From the cell containing the given text, extract its center point as [X, Y] coordinate. 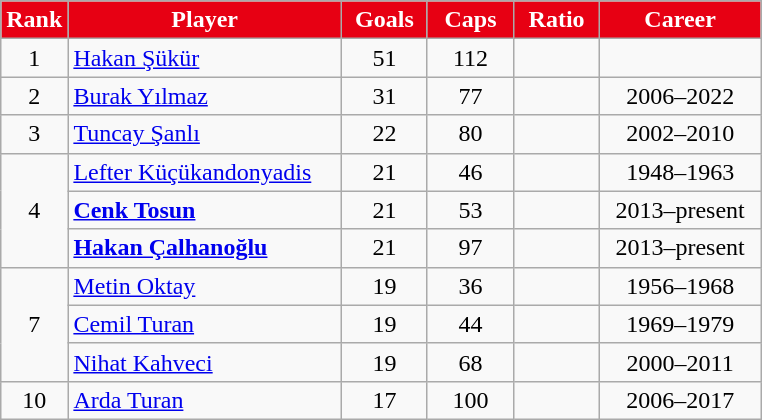
51 [384, 58]
46 [470, 172]
Rank [34, 20]
77 [470, 96]
10 [34, 400]
80 [470, 134]
Metin Oktay [205, 286]
Tuncay Şanlı [205, 134]
17 [384, 400]
1 [34, 58]
Burak Yılmaz [205, 96]
Nihat Kahveci [205, 362]
1948–1963 [680, 172]
22 [384, 134]
Hakan Çalhanoğlu [205, 248]
Player [205, 20]
53 [470, 210]
4 [34, 210]
3 [34, 134]
1956–1968 [680, 286]
Lefter Küçükandonyadis [205, 172]
1969–1979 [680, 324]
Cemil Turan [205, 324]
2000–2011 [680, 362]
Arda Turan [205, 400]
100 [470, 400]
Goals [384, 20]
2006–2017 [680, 400]
Caps [470, 20]
Cenk Tosun [205, 210]
112 [470, 58]
36 [470, 286]
Hakan Şükür [205, 58]
97 [470, 248]
2002–2010 [680, 134]
31 [384, 96]
2006–2022 [680, 96]
68 [470, 362]
Career [680, 20]
44 [470, 324]
7 [34, 324]
2 [34, 96]
Ratio [557, 20]
